From the cell containing the given text, extract its center point as (X, Y) coordinate. 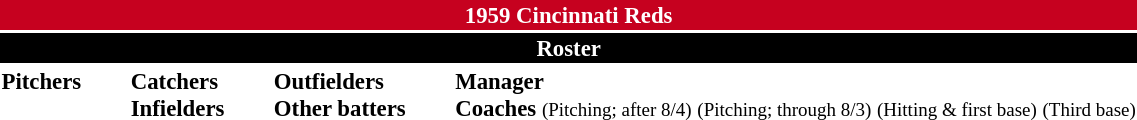
Roster (568, 48)
1959 Cincinnati Reds (568, 15)
